Extract the [x, y] coordinate from the center of the cell holding the provided text.  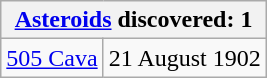
505 Cava [52, 58]
21 August 1902 [184, 58]
Asteroids discovered: 1 [134, 20]
